Locate the cell with the specified text and output its (x, y) center coordinate. 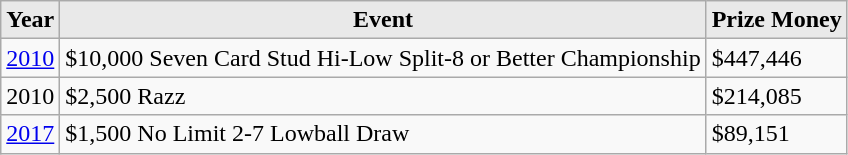
Event (383, 20)
Prize Money (776, 20)
$447,446 (776, 58)
Year (30, 20)
$214,085 (776, 96)
$89,151 (776, 134)
$2,500 Razz (383, 96)
$10,000 Seven Card Stud Hi-Low Split-8 or Better Championship (383, 58)
$1,500 No Limit 2-7 Lowball Draw (383, 134)
2017 (30, 134)
